Locate the cell with the specified text and output its [x, y] center coordinate. 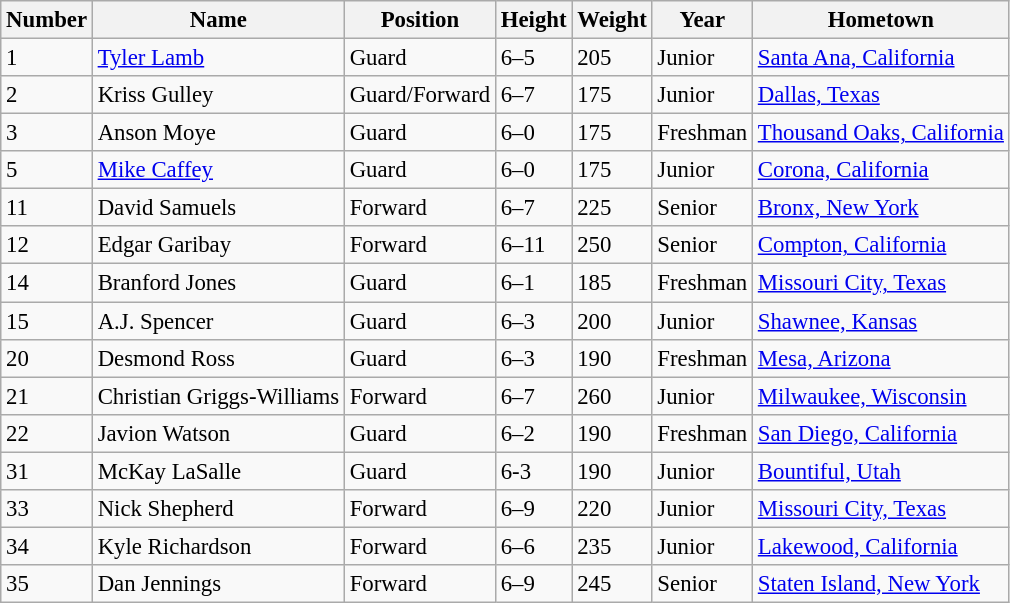
Name [218, 20]
David Samuels [218, 208]
Guard/Forward [420, 95]
Hometown [882, 20]
Milwaukee, Wisconsin [882, 396]
14 [47, 283]
Edgar Garibay [218, 245]
Branford Jones [218, 283]
3 [47, 133]
22 [47, 433]
6–5 [533, 58]
35 [47, 584]
5 [47, 170]
Compton, California [882, 245]
31 [47, 471]
245 [612, 584]
6–11 [533, 245]
Weight [612, 20]
225 [612, 208]
Lakewood, California [882, 546]
200 [612, 321]
Thousand Oaks, California [882, 133]
Staten Island, New York [882, 584]
McKay LaSalle [218, 471]
Kriss Gulley [218, 95]
34 [47, 546]
Year [702, 20]
Christian Griggs-Williams [218, 396]
185 [612, 283]
220 [612, 509]
Kyle Richardson [218, 546]
205 [612, 58]
Height [533, 20]
Shawnee, Kansas [882, 321]
Nick Shepherd [218, 509]
Mesa, Arizona [882, 358]
Bountiful, Utah [882, 471]
Santa Ana, California [882, 58]
Corona, California [882, 170]
20 [47, 358]
2 [47, 95]
250 [612, 245]
Number [47, 20]
Dan Jennings [218, 584]
6–6 [533, 546]
Mike Caffey [218, 170]
Dallas, Texas [882, 95]
1 [47, 58]
33 [47, 509]
A.J. Spencer [218, 321]
Position [420, 20]
11 [47, 208]
San Diego, California [882, 433]
6-3 [533, 471]
235 [612, 546]
Tyler Lamb [218, 58]
Javion Watson [218, 433]
Anson Moye [218, 133]
6–2 [533, 433]
Bronx, New York [882, 208]
Desmond Ross [218, 358]
15 [47, 321]
21 [47, 396]
6–1 [533, 283]
12 [47, 245]
260 [612, 396]
